Output the [x, y] coordinate of the center of the cell containing the given text.  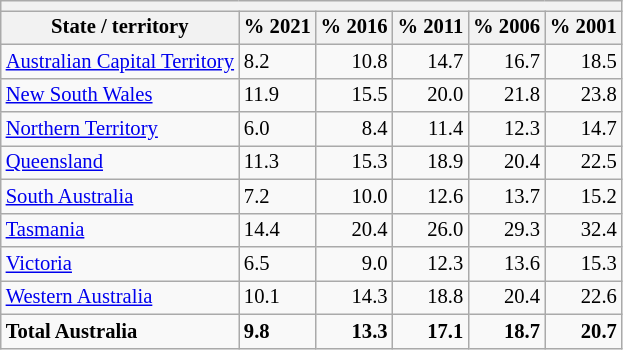
% 2021 [278, 27]
9.8 [278, 331]
South Australia [120, 196]
29.3 [506, 230]
32.4 [584, 230]
Australian Capital Territory [120, 61]
New South Wales [120, 95]
% 2001 [584, 27]
21.8 [506, 95]
11.9 [278, 95]
23.8 [584, 95]
20.7 [584, 331]
12.6 [431, 196]
13.6 [506, 263]
26.0 [431, 230]
17.1 [431, 331]
18.9 [431, 162]
8.4 [354, 129]
18.7 [506, 331]
13.7 [506, 196]
10.1 [278, 297]
18.5 [584, 61]
11.3 [278, 162]
20.0 [431, 95]
15.5 [354, 95]
6.0 [278, 129]
14.3 [354, 297]
Northern Territory [120, 129]
16.7 [506, 61]
7.2 [278, 196]
% 2011 [431, 27]
6.5 [278, 263]
22.6 [584, 297]
% 2006 [506, 27]
14.4 [278, 230]
10.8 [354, 61]
Tasmania [120, 230]
9.0 [354, 263]
Victoria [120, 263]
18.8 [431, 297]
10.0 [354, 196]
Total Australia [120, 331]
8.2 [278, 61]
15.2 [584, 196]
Western Australia [120, 297]
Queensland [120, 162]
State / territory [120, 27]
22.5 [584, 162]
13.3 [354, 331]
11.4 [431, 129]
% 2016 [354, 27]
